Search for the cell housing the specified text and yield its [x, y] center coordinate. 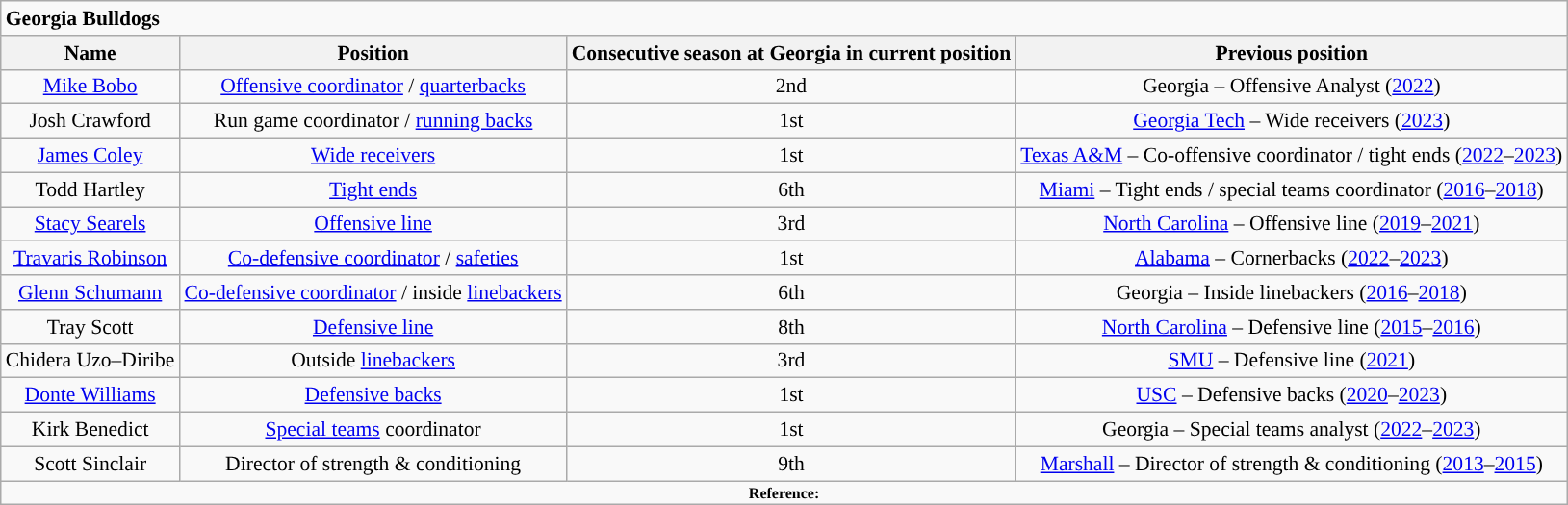
Travaris Robinson [90, 259]
Georgia Tech – Wide receivers (2023) [1292, 121]
Miami – Tight ends / special teams coordinator (2016–2018) [1292, 189]
SMU – Defensive line (2021) [1292, 361]
Texas A&M – Co-offensive coordinator / tight ends (2022–2023) [1292, 156]
North Carolina – Defensive line (2015–2016) [1292, 327]
Georgia – Offensive Analyst (2022) [1292, 87]
Todd Hartley [90, 189]
James Coley [90, 156]
Co-defensive coordinator / safeties [373, 259]
Director of strength & conditioning [373, 464]
Josh Crawford [90, 121]
Donte Williams [90, 395]
Wide receivers [373, 156]
Special teams coordinator [373, 430]
North Carolina – Offensive line (2019–2021) [1292, 224]
Defensive line [373, 327]
Scott Sinclair [90, 464]
Reference: [784, 492]
Offensive line [373, 224]
Co-defensive coordinator / inside linebackers [373, 292]
2nd [791, 87]
Mike Bobo [90, 87]
Tight ends [373, 189]
Georgia – Special teams analyst (2022–2023) [1292, 430]
9th [791, 464]
Alabama – Cornerbacks (2022–2023) [1292, 259]
Consecutive season at Georgia in current position [791, 53]
Stacy Searels [90, 224]
Offensive coordinator / quarterbacks [373, 87]
Marshall – Director of strength & conditioning (2013–2015) [1292, 464]
Defensive backs [373, 395]
Outside linebackers [373, 361]
Run game coordinator / running backs [373, 121]
USC – Defensive backs (2020–2023) [1292, 395]
Georgia – Inside linebackers (2016–2018) [1292, 292]
Name [90, 53]
Position [373, 53]
8th [791, 327]
Glenn Schumann [90, 292]
Chidera Uzo–Diribe [90, 361]
Georgia Bulldogs [784, 18]
Previous position [1292, 53]
Kirk Benedict [90, 430]
Tray Scott [90, 327]
